Find where the given text appears and provide that cell's center as (X, Y) coordinate. 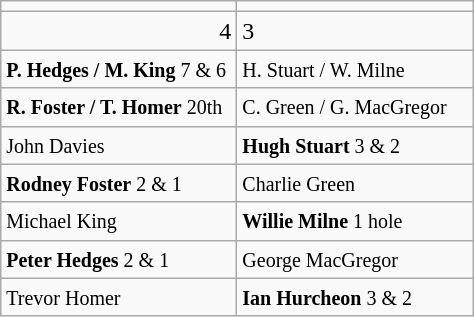
Charlie Green (355, 183)
Rodney Foster 2 & 1 (119, 183)
John Davies (119, 145)
George MacGregor (355, 259)
C. Green / G. MacGregor (355, 107)
R. Foster / T. Homer 20th (119, 107)
Ian Hurcheon 3 & 2 (355, 297)
3 (355, 31)
Trevor Homer (119, 297)
Willie Milne 1 hole (355, 221)
Peter Hedges 2 & 1 (119, 259)
P. Hedges / M. King 7 & 6 (119, 69)
Hugh Stuart 3 & 2 (355, 145)
Michael King (119, 221)
H. Stuart / W. Milne (355, 69)
4 (119, 31)
